Determine the [x, y] coordinate at the center of the cell enclosing the given text.  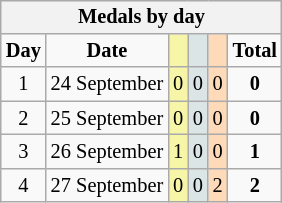
24 September [107, 84]
4 [24, 185]
Date [107, 51]
27 September [107, 185]
26 September [107, 152]
Total [255, 51]
3 [24, 152]
Medals by day [142, 17]
25 September [107, 118]
Day [24, 51]
